Return (X, Y) of the center of cell containing provided text 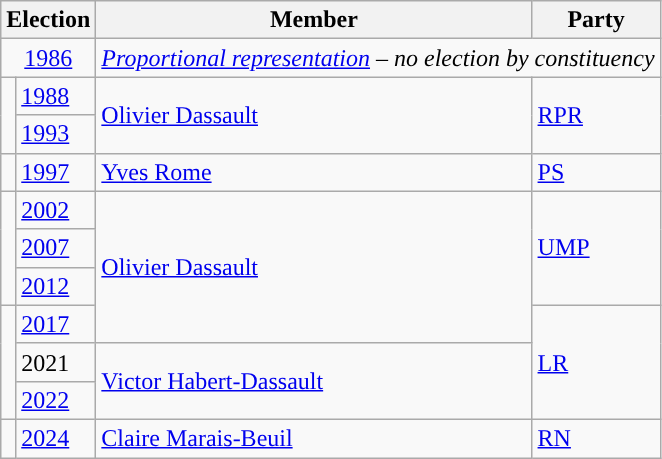
2022 (56, 400)
Victor Habert-Dassault (314, 381)
RPR (596, 115)
LR (596, 362)
RN (596, 438)
1986 (48, 58)
UMP (596, 248)
1997 (56, 172)
1988 (56, 96)
2007 (56, 248)
2017 (56, 324)
Member (314, 20)
2002 (56, 210)
2024 (56, 438)
Claire Marais-Beuil (314, 438)
Proportional representation – no election by constituency (378, 58)
2012 (56, 286)
PS (596, 172)
Party (596, 20)
Yves Rome (314, 172)
Election (48, 20)
1993 (56, 134)
2021 (56, 362)
